Pinpoint the cell where the given text exists, returning its [X, Y] midpoint coordinate. 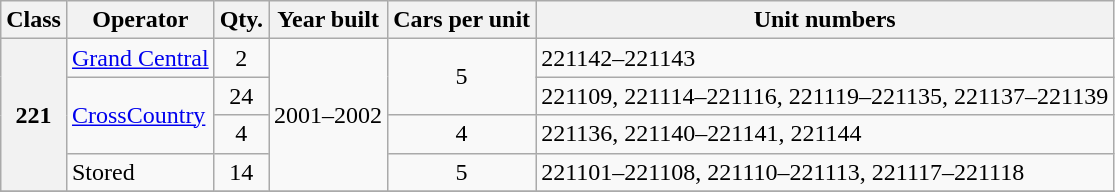
Qty. [241, 20]
Cars per unit [462, 20]
CrossCountry [140, 115]
Operator [140, 20]
221142–221143 [825, 58]
221136, 221140–221141, 221144 [825, 134]
Grand Central [140, 58]
221101–221108, 221110–221113, 221117–221118 [825, 172]
2001–2002 [328, 115]
Stored [140, 172]
Year built [328, 20]
14 [241, 172]
221 [34, 115]
Unit numbers [825, 20]
221109, 221114–221116, 221119–221135, 221137–221139 [825, 96]
Class [34, 20]
24 [241, 96]
2 [241, 58]
